Output the [X, Y] coordinate of the center of the cell containing the given text.  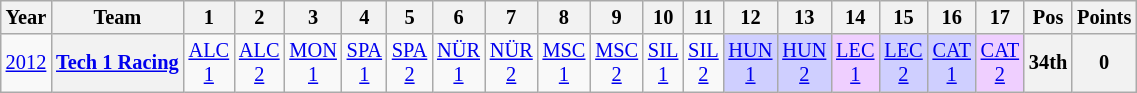
16 [952, 17]
14 [855, 17]
13 [804, 17]
SPA1 [364, 63]
CAT2 [1000, 63]
10 [663, 17]
NÜR1 [458, 63]
NÜR2 [512, 63]
SIL2 [703, 63]
Points [1104, 17]
2012 [26, 63]
MSC2 [616, 63]
Team [117, 17]
9 [616, 17]
0 [1104, 63]
34th [1048, 63]
LEC1 [855, 63]
11 [703, 17]
CAT1 [952, 63]
MON1 [312, 63]
4 [364, 17]
12 [751, 17]
5 [410, 17]
LEC2 [903, 63]
ALC1 [209, 63]
2 [259, 17]
3 [312, 17]
Tech 1 Racing [117, 63]
6 [458, 17]
HUN1 [751, 63]
ALC2 [259, 63]
1 [209, 17]
HUN2 [804, 63]
MSC1 [564, 63]
7 [512, 17]
SIL1 [663, 63]
Year [26, 17]
17 [1000, 17]
8 [564, 17]
15 [903, 17]
SPA2 [410, 63]
Pos [1048, 17]
